Determine the (X, Y) coordinate at the center of the cell enclosing the given text.  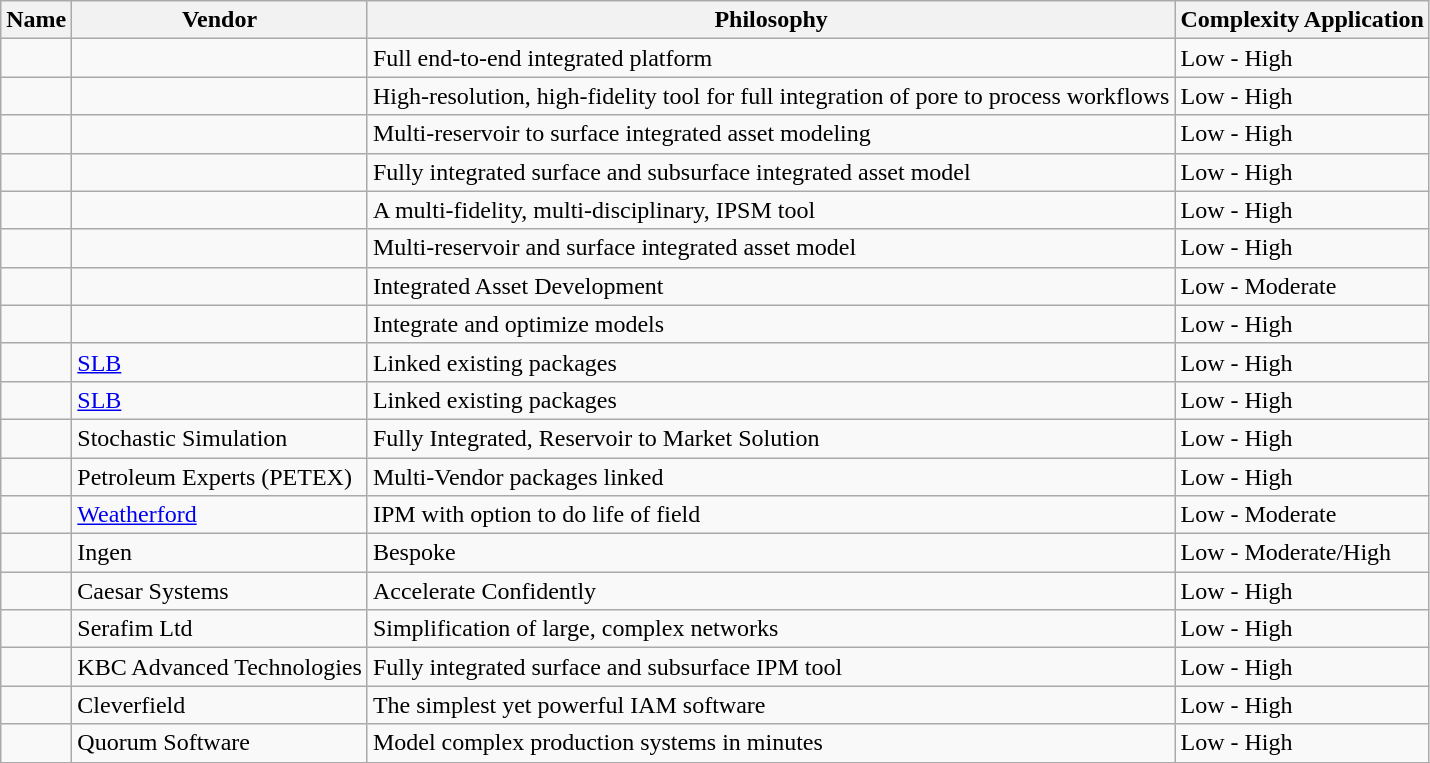
A multi-fidelity, multi-disciplinary, IPSM tool (771, 210)
Fully integrated surface and subsurface integrated asset model (771, 172)
KBC Advanced Technologies (220, 667)
Bespoke (771, 553)
Petroleum Experts (PETEX) (220, 477)
Vendor (220, 20)
Integrated Asset Development (771, 286)
Multi-reservoir to surface integrated asset modeling (771, 134)
Stochastic Simulation (220, 438)
Multi-Vendor packages linked (771, 477)
Name (36, 20)
Serafim Ltd (220, 629)
Low - Moderate/High (1302, 553)
Simplification of large, complex networks (771, 629)
Multi-reservoir and surface integrated asset model (771, 248)
Quorum Software (220, 743)
Model complex production systems in minutes (771, 743)
Ingen (220, 553)
Accelerate Confidently (771, 591)
The simplest yet powerful IAM software (771, 705)
Cleverfield (220, 705)
Weatherford (220, 515)
Caesar Systems (220, 591)
Fully Integrated, Reservoir to Market Solution (771, 438)
Philosophy (771, 20)
Full end-to-end integrated platform (771, 58)
IPM with option to do life of field (771, 515)
High-resolution, high-fidelity tool for full integration of pore to process workflows (771, 96)
Integrate and optimize models (771, 324)
Complexity Application (1302, 20)
Fully integrated surface and subsurface IPM tool (771, 667)
